From the cell containing the given text, extract its center point as (X, Y) coordinate. 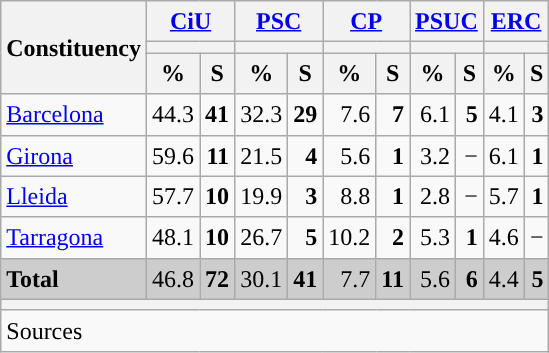
Girona (74, 156)
32.3 (262, 114)
19.9 (262, 196)
44.3 (172, 114)
PSUC (447, 22)
CP (366, 22)
29 (306, 114)
4.4 (504, 278)
2.8 (433, 196)
Barcelona (74, 114)
46.8 (172, 278)
48.1 (172, 238)
5.7 (504, 196)
Sources (275, 330)
30.1 (262, 278)
ERC (516, 22)
26.7 (262, 238)
2 (393, 238)
PSC (279, 22)
7.7 (350, 278)
72 (218, 278)
4.1 (504, 114)
7.6 (350, 114)
Tarragona (74, 238)
CiU (190, 22)
8.8 (350, 196)
Lleida (74, 196)
4.6 (504, 238)
21.5 (262, 156)
7 (393, 114)
10.2 (350, 238)
6 (470, 278)
59.6 (172, 156)
57.7 (172, 196)
Total (74, 278)
3.2 (433, 156)
4 (306, 156)
Constituency (74, 48)
5.3 (433, 238)
